Capture the cell that displays the provided text and extract its (X, Y) central coordinate. 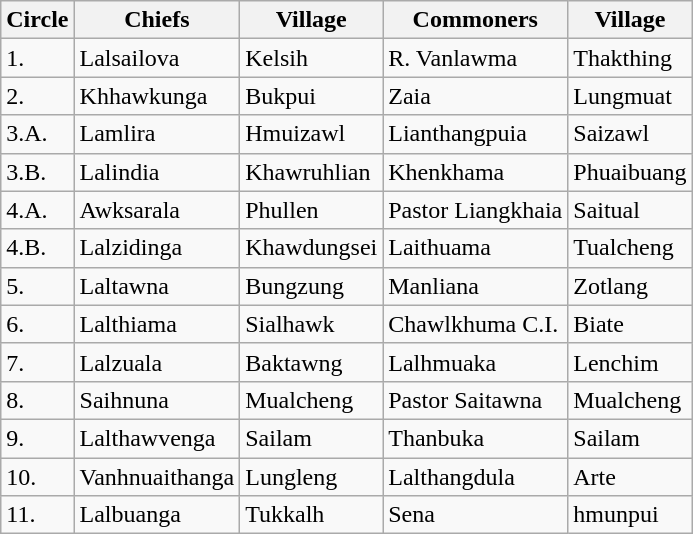
Biate (630, 324)
Phuaibuang (630, 172)
Khenkhama (476, 172)
Vanhnuaithanga (157, 477)
Arte (630, 477)
Lalhmuaka (476, 362)
Lenchim (630, 362)
6. (38, 324)
4.B. (38, 248)
3.B. (38, 172)
Lalzuala (157, 362)
3.A. (38, 134)
10. (38, 477)
Khawdungsei (312, 248)
Zotlang (630, 286)
Tukkalh (312, 515)
Saitual (630, 210)
Commoners (476, 20)
hmunpui (630, 515)
Laltawna (157, 286)
Sena (476, 515)
Lamlira (157, 134)
Pastor Saitawna (476, 400)
Zaia (476, 96)
Sialhawk (312, 324)
11. (38, 515)
Manliana (476, 286)
7. (38, 362)
8. (38, 400)
Chawlkhuma C.I. (476, 324)
Thanbuka (476, 438)
Lungleng (312, 477)
Kelsih (312, 58)
R. Vanlawma (476, 58)
Baktawng (312, 362)
Laithuama (476, 248)
Tualcheng (630, 248)
Bungzung (312, 286)
Lalindia (157, 172)
Lalsailova (157, 58)
Chiefs (157, 20)
Lianthangpuia (476, 134)
Lalthawvenga (157, 438)
Lalthangdula (476, 477)
1. (38, 58)
Saizawl (630, 134)
Pastor Liangkhaia (476, 210)
5. (38, 286)
9. (38, 438)
Lungmuat (630, 96)
Lalzidinga (157, 248)
Lalbuanga (157, 515)
Hmuizawl (312, 134)
Awksarala (157, 210)
Bukpui (312, 96)
Saihnuna (157, 400)
Khawruhlian (312, 172)
Phullen (312, 210)
Circle (38, 20)
Khhawkunga (157, 96)
Lalthiama (157, 324)
Thakthing (630, 58)
4.A. (38, 210)
2. (38, 96)
